Capture the cell that displays the provided text and extract its (x, y) central coordinate. 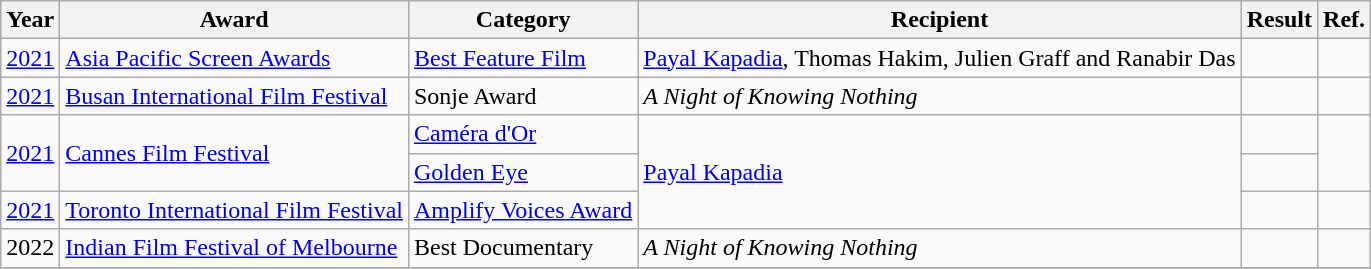
Toronto International Film Festival (234, 210)
Best Documentary (522, 248)
Sonje Award (522, 96)
Result (1279, 20)
Amplify Voices Award (522, 210)
Asia Pacific Screen Awards (234, 58)
Payal Kapadia, Thomas Hakim, Julien Graff and Ranabir Das (940, 58)
Cannes Film Festival (234, 153)
2022 (30, 248)
Busan International Film Festival (234, 96)
Golden Eye (522, 172)
Caméra d'Or (522, 134)
Award (234, 20)
Ref. (1344, 20)
Best Feature Film (522, 58)
Indian Film Festival of Melbourne (234, 248)
Recipient (940, 20)
Category (522, 20)
Payal Kapadia (940, 172)
Year (30, 20)
